Determine the [X, Y] coordinate at the center of the cell enclosing the given text.  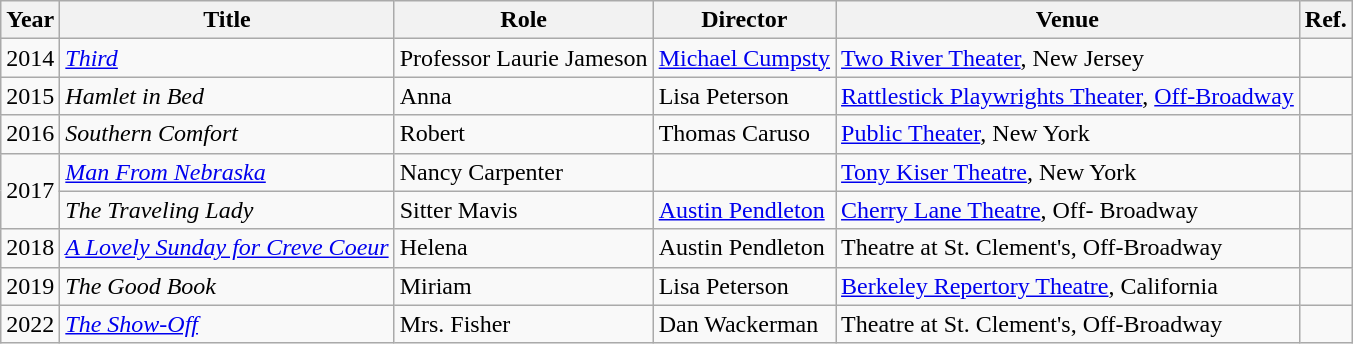
Public Theater, New York [1068, 134]
Rattlestick Playwrights Theater, Off-Broadway [1068, 96]
Helena [524, 248]
A Lovely Sunday for Creve Coeur [227, 248]
Tony Kiser Theatre, New York [1068, 172]
Anna [524, 96]
Role [524, 20]
Robert [524, 134]
Third [227, 58]
Miriam [524, 286]
Cherry Lane Theatre, Off- Broadway [1068, 210]
2022 [30, 324]
The Good Book [227, 286]
Southern Comfort [227, 134]
2019 [30, 286]
Thomas Caruso [744, 134]
Dan Wackerman [744, 324]
Professor Laurie Jameson [524, 58]
Director [744, 20]
Title [227, 20]
2014 [30, 58]
Sitter Mavis [524, 210]
Berkeley Repertory Theatre, California [1068, 286]
Year [30, 20]
The Traveling Lady [227, 210]
2017 [30, 191]
2016 [30, 134]
2015 [30, 96]
Mrs. Fisher [524, 324]
Michael Cumpsty [744, 58]
Two River Theater, New Jersey [1068, 58]
Nancy Carpenter [524, 172]
Venue [1068, 20]
Hamlet in Bed [227, 96]
The Show-Off [227, 324]
Ref. [1326, 20]
2018 [30, 248]
Man From Nebraska [227, 172]
